Identify which cell holds the provided text, then report its (X, Y) central coordinate. 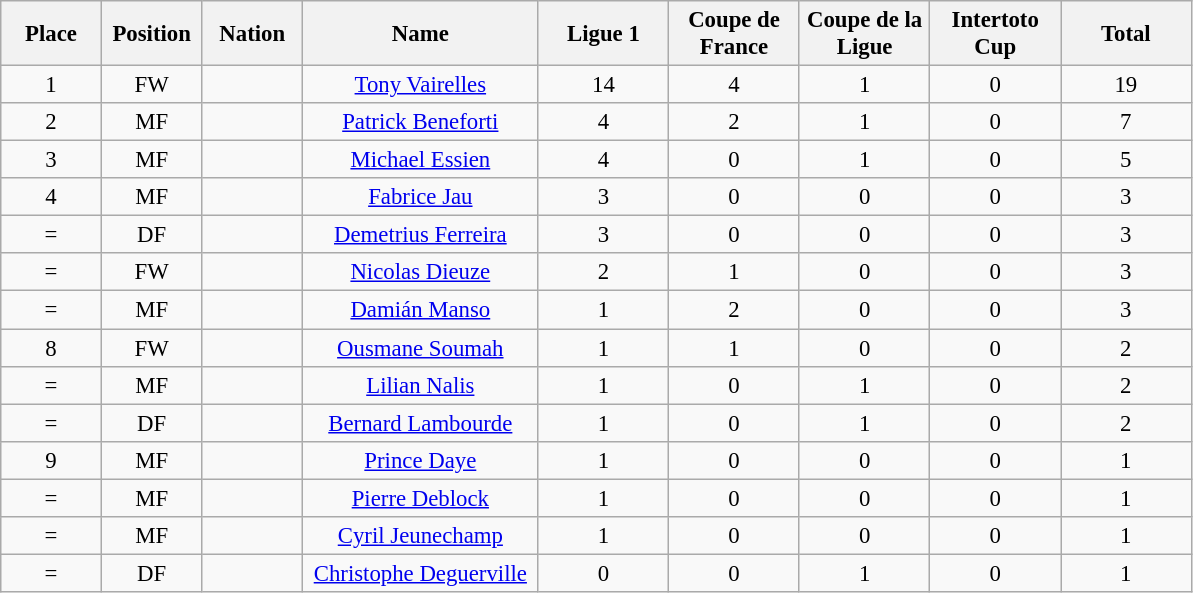
Tony Vairelles (421, 85)
5 (1126, 160)
Lilian Nalis (421, 385)
Name (421, 34)
Coupe de la Ligue (864, 34)
Nicolas Dieuze (421, 273)
Christophe Deguerville (421, 573)
9 (52, 460)
Bernard Lambourde (421, 423)
Prince Daye (421, 460)
Demetrius Ferreira (421, 235)
Patrick Beneforti (421, 122)
Nation (252, 34)
Michael Essien (421, 160)
7 (1126, 122)
Coupe de France (734, 34)
Total (1126, 34)
Damián Manso (421, 310)
Fabrice Jau (421, 197)
Cyril Jeunechamp (421, 536)
Position (152, 34)
Ligue 1 (604, 34)
Intertoto Cup (996, 34)
Pierre Deblock (421, 498)
19 (1126, 85)
14 (604, 85)
Place (52, 34)
Ousmane Soumah (421, 348)
8 (52, 348)
